Pinpoint the cell where the given text exists, returning its [x, y] midpoint coordinate. 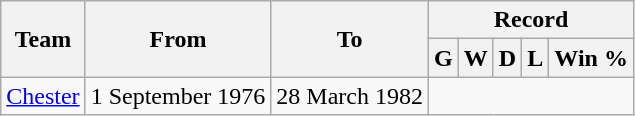
To [350, 39]
W [476, 58]
D [507, 58]
From [178, 39]
L [536, 58]
Chester [43, 96]
Win % [592, 58]
Record [532, 20]
G [444, 58]
Team [43, 39]
28 March 1982 [350, 96]
1 September 1976 [178, 96]
